Pinpoint the cell where the given text exists, returning its [x, y] midpoint coordinate. 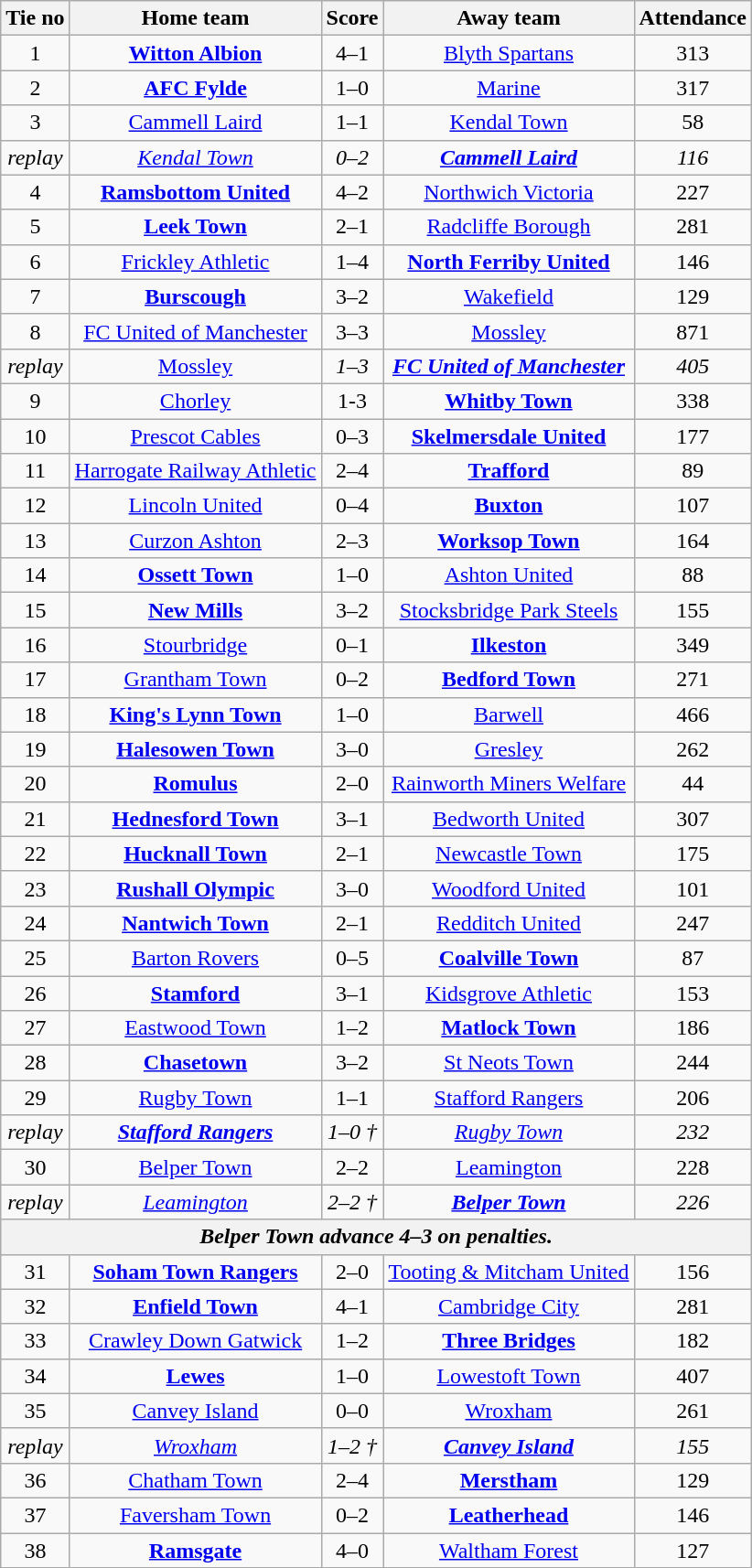
Leek Town [196, 227]
871 [693, 331]
407 [693, 1376]
Bedworth United [509, 819]
3–3 [352, 331]
Hednesford Town [196, 819]
30 [35, 1167]
Blyth Spartans [509, 53]
Cambridge City [509, 1306]
Harrogate Railway Athletic [196, 471]
Ramsgate [196, 1551]
Stourbridge [196, 645]
1-3 [352, 401]
Merstham [509, 1480]
Ossett Town [196, 575]
Leatherhead [509, 1515]
Chasetown [196, 1063]
24 [35, 923]
4 [35, 192]
32 [35, 1306]
Ramsbottom United [196, 192]
1–3 [352, 366]
19 [35, 749]
Lowestoft Town [509, 1376]
Romulus [196, 784]
Redditch United [509, 923]
2–3 [352, 541]
Barwell [509, 714]
44 [693, 784]
1 [35, 53]
37 [35, 1515]
4–2 [352, 192]
Waltham Forest [509, 1551]
Radcliffe Borough [509, 227]
Ilkeston [509, 645]
22 [35, 854]
313 [693, 53]
Rainworth Miners Welfare [509, 784]
Trafford [509, 471]
15 [35, 610]
13 [35, 541]
14 [35, 575]
St Neots Town [509, 1063]
2–2 † [352, 1202]
Stamford [196, 993]
Tooting & Mitcham United [509, 1272]
Faversham Town [196, 1515]
Whitby Town [509, 401]
Barton Rovers [196, 958]
317 [693, 88]
King's Lynn Town [196, 714]
Northwich Victoria [509, 192]
11 [35, 471]
Hucknall Town [196, 854]
261 [693, 1411]
35 [35, 1411]
Eastwood Town [196, 1028]
Newcastle Town [509, 854]
North Ferriby United [509, 262]
Lewes [196, 1376]
Frickley Athletic [196, 262]
466 [693, 714]
33 [35, 1341]
Witton Albion [196, 53]
29 [35, 1098]
175 [693, 854]
164 [693, 541]
227 [693, 192]
28 [35, 1063]
Curzon Ashton [196, 541]
3 [35, 123]
21 [35, 819]
Skelmersdale United [509, 436]
12 [35, 506]
4–0 [352, 1551]
107 [693, 506]
Score [352, 18]
349 [693, 645]
Wakefield [509, 296]
7 [35, 296]
2 [35, 88]
31 [35, 1272]
Tie no [35, 18]
36 [35, 1480]
Bedford Town [509, 680]
226 [693, 1202]
34 [35, 1376]
Stocksbridge Park Steels [509, 610]
5 [35, 227]
1–2 † [352, 1445]
18 [35, 714]
206 [693, 1098]
Away team [509, 18]
27 [35, 1028]
127 [693, 1551]
Matlock Town [509, 1028]
Soham Town Rangers [196, 1272]
26 [35, 993]
153 [693, 993]
Nantwich Town [196, 923]
Chorley [196, 401]
Enfield Town [196, 1306]
Kidsgrove Athletic [509, 993]
Worksop Town [509, 541]
Ashton United [509, 575]
6 [35, 262]
Three Bridges [509, 1341]
307 [693, 819]
Prescot Cables [196, 436]
Home team [196, 18]
0–1 [352, 645]
17 [35, 680]
Grantham Town [196, 680]
156 [693, 1272]
1–4 [352, 262]
271 [693, 680]
0–3 [352, 436]
0–5 [352, 958]
38 [35, 1551]
Rushall Olympic [196, 888]
Crawley Down Gatwick [196, 1341]
244 [693, 1063]
182 [693, 1341]
58 [693, 123]
338 [693, 401]
25 [35, 958]
AFC Fylde [196, 88]
405 [693, 366]
Gresley [509, 749]
262 [693, 749]
Attendance [693, 18]
10 [35, 436]
2–2 [352, 1167]
1–0 † [352, 1133]
8 [35, 331]
89 [693, 471]
228 [693, 1167]
247 [693, 923]
Woodford United [509, 888]
Lincoln United [196, 506]
9 [35, 401]
101 [693, 888]
88 [693, 575]
Burscough [196, 296]
16 [35, 645]
Halesowen Town [196, 749]
Belper Town advance 4–3 on penalties. [377, 1237]
186 [693, 1028]
Coalville Town [509, 958]
20 [35, 784]
0–4 [352, 506]
116 [693, 157]
Buxton [509, 506]
23 [35, 888]
87 [693, 958]
Chatham Town [196, 1480]
New Mills [196, 610]
232 [693, 1133]
Marine [509, 88]
0–0 [352, 1411]
177 [693, 436]
